Extract the [X, Y] coordinate from the center of the cell holding the provided text.  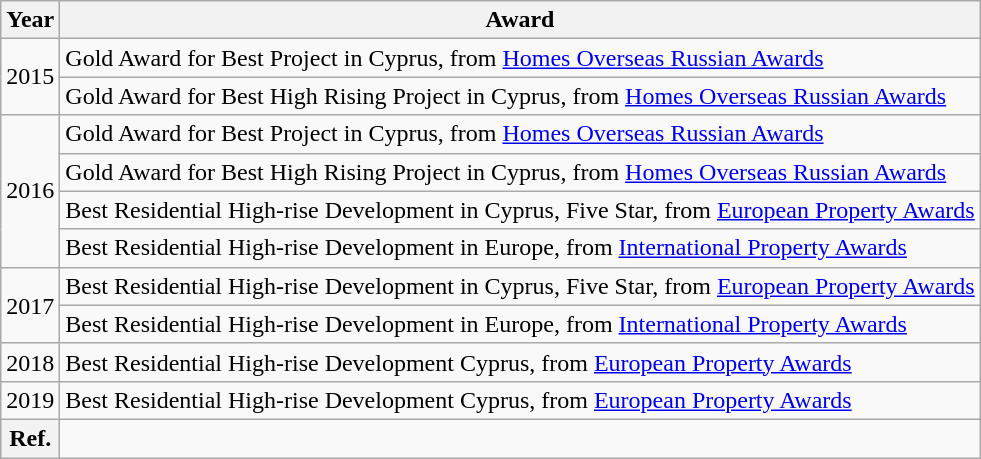
2017 [30, 305]
2015 [30, 77]
Award [520, 20]
Ref. [30, 438]
Year [30, 20]
2018 [30, 362]
2016 [30, 191]
2019 [30, 400]
